Search for the cell housing the specified text and yield its (x, y) center coordinate. 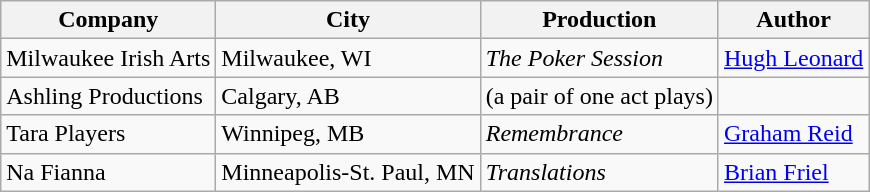
Hugh Leonard (793, 58)
Company (108, 20)
Milwaukee Irish Arts (108, 58)
Winnipeg, MB (348, 134)
Calgary, AB (348, 96)
Ashling Productions (108, 96)
Tara Players (108, 134)
Remembrance (599, 134)
Author (793, 20)
Translations (599, 172)
Graham Reid (793, 134)
Milwaukee, WI (348, 58)
Brian Friel (793, 172)
(a pair of one act plays) (599, 96)
City (348, 20)
The Poker Session (599, 58)
Na Fianna (108, 172)
Minneapolis-St. Paul, MN (348, 172)
Production (599, 20)
